Pinpoint the cell where the given text exists, returning its [x, y] midpoint coordinate. 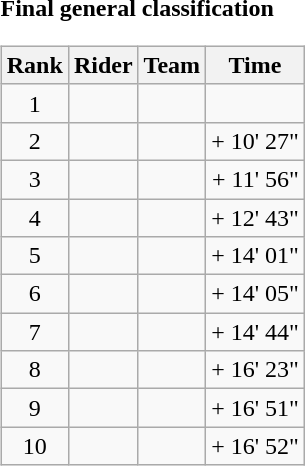
+ 11' 56" [256, 179]
+ 16' 51" [256, 408]
6 [34, 294]
+ 14' 05" [256, 294]
7 [34, 332]
Team [172, 65]
+ 16' 23" [256, 370]
+ 14' 01" [256, 256]
+ 10' 27" [256, 141]
2 [34, 141]
9 [34, 408]
5 [34, 256]
1 [34, 103]
Rider [103, 65]
Rank [34, 65]
+ 16' 52" [256, 446]
Time [256, 65]
4 [34, 217]
+ 12' 43" [256, 217]
10 [34, 446]
3 [34, 179]
8 [34, 370]
+ 14' 44" [256, 332]
